Output the (x, y) coordinate of the center of the cell containing the given text.  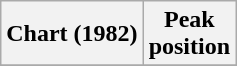
Chart (1982) (72, 34)
Peakposition (189, 34)
